Locate the cell with the specified text and output its [X, Y] center coordinate. 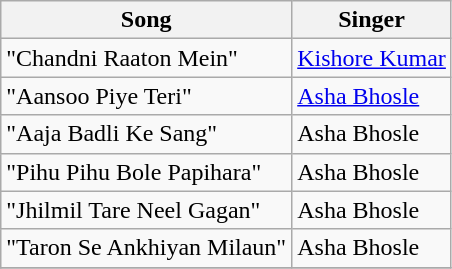
Singer [372, 20]
Song [146, 20]
"Pihu Pihu Bole Papihara" [146, 172]
"Aaja Badli Ke Sang" [146, 134]
"Aansoo Piye Teri" [146, 96]
"Jhilmil Tare Neel Gagan" [146, 210]
"Chandni Raaton Mein" [146, 58]
"Taron Se Ankhiyan Milaun" [146, 248]
Kishore Kumar [372, 58]
